Find where the given text appears and provide that cell's center as (x, y) coordinate. 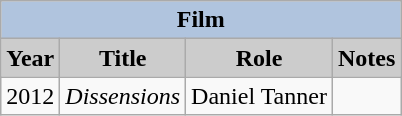
2012 (30, 96)
Year (30, 58)
Dissensions (123, 96)
Notes (366, 58)
Title (123, 58)
Film (201, 20)
Role (260, 58)
Daniel Tanner (260, 96)
